Capture the cell that displays the provided text and extract its [x, y] central coordinate. 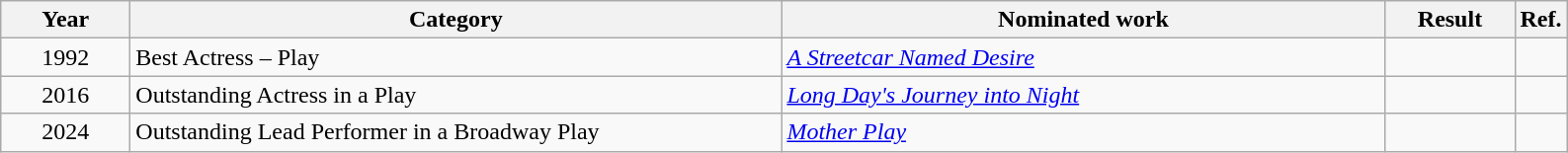
Category [456, 20]
Nominated work [1083, 20]
Outstanding Lead Performer in a Broadway Play [456, 132]
2016 [65, 95]
2024 [65, 132]
Mother Play [1083, 132]
Outstanding Actress in a Play [456, 95]
Ref. [1541, 20]
Best Actress – Play [456, 57]
A Streetcar Named Desire [1083, 57]
Result [1450, 20]
Long Day's Journey into Night [1083, 95]
1992 [65, 57]
Year [65, 20]
